For the text-containing cell, return its midpoint in (x, y) coordinate format. 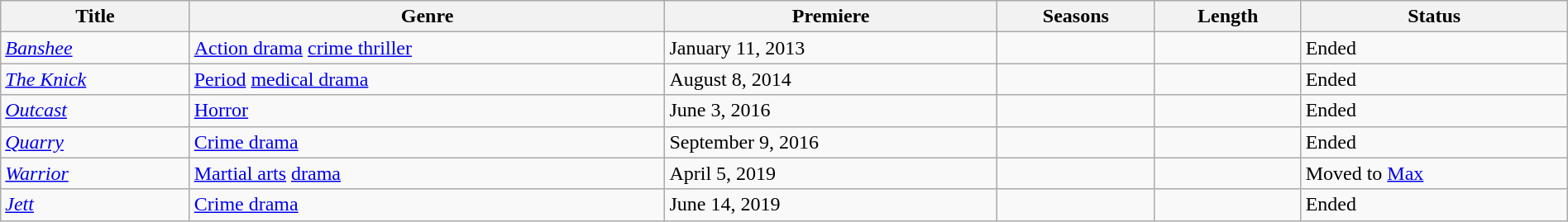
Seasons (1075, 17)
Length (1227, 17)
Outcast (95, 111)
Quarry (95, 142)
Warrior (95, 173)
April 5, 2019 (831, 173)
Moved to Max (1434, 173)
Horror (427, 111)
Jett (95, 205)
Period medical drama (427, 79)
Status (1434, 17)
August 8, 2014 (831, 79)
Action drama crime thriller (427, 48)
Premiere (831, 17)
June 14, 2019 (831, 205)
Banshee (95, 48)
June 3, 2016 (831, 111)
The Knick (95, 79)
Martial arts drama (427, 173)
January 11, 2013 (831, 48)
Title (95, 17)
Genre (427, 17)
September 9, 2016 (831, 142)
